For the text-containing cell, return its midpoint in (x, y) coordinate format. 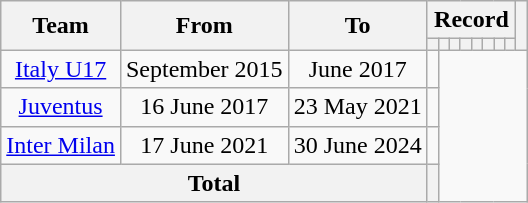
June 2017 (358, 69)
Team (61, 26)
To (358, 26)
September 2015 (204, 69)
30 June 2024 (358, 145)
Italy U17 (61, 69)
Inter Milan (61, 145)
Record (471, 20)
Total (214, 183)
From (204, 26)
16 June 2017 (204, 107)
17 June 2021 (204, 145)
23 May 2021 (358, 107)
Juventus (61, 107)
